Search for the cell housing the specified text and yield its (x, y) center coordinate. 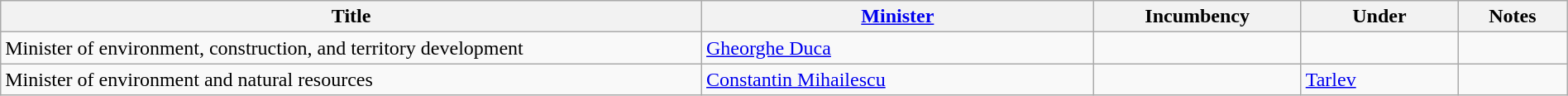
Incumbency (1198, 17)
Title (351, 17)
Minister (898, 17)
Notes (1513, 17)
Under (1379, 17)
Minister of environment and natural resources (351, 79)
Gheorghe Duca (898, 48)
Constantin Mihailescu (898, 79)
Minister of environment, construction, and territory development (351, 48)
Tarlev (1379, 79)
